Detect which cell encompasses the target text, then output its (x, y) center coordinate. 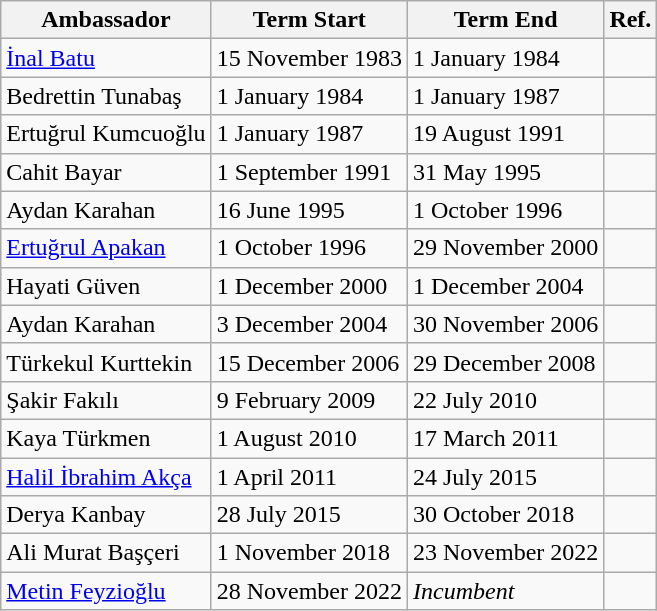
19 August 1991 (505, 134)
29 December 2008 (505, 362)
1 April 2011 (309, 477)
28 July 2015 (309, 515)
1 September 1991 (309, 172)
Term Start (309, 20)
28 November 2022 (309, 591)
Ali Murat Başçeri (106, 553)
İnal Batu (106, 58)
1 December 2004 (505, 286)
3 December 2004 (309, 324)
Hayati Güven (106, 286)
15 November 1983 (309, 58)
Bedrettin Tunabaş (106, 96)
Şakir Fakılı (106, 400)
Ertuğrul Apakan (106, 248)
Term End (505, 20)
30 October 2018 (505, 515)
24 July 2015 (505, 477)
Kaya Türkmen (106, 438)
17 March 2011 (505, 438)
Türkekul Kurttekin (106, 362)
1 December 2000 (309, 286)
30 November 2006 (505, 324)
15 December 2006 (309, 362)
Metin Feyzioğlu (106, 591)
31 May 1995 (505, 172)
1 August 2010 (309, 438)
Derya Kanbay (106, 515)
Ambassador (106, 20)
Ertuğrul Kumcuoğlu (106, 134)
Ref. (630, 20)
Cahit Bayar (106, 172)
Halil İbrahim Akça (106, 477)
16 June 1995 (309, 210)
1 November 2018 (309, 553)
23 November 2022 (505, 553)
22 July 2010 (505, 400)
Incumbent (505, 591)
29 November 2000 (505, 248)
9 February 2009 (309, 400)
